Find where the given text appears and provide that cell's center as [x, y] coordinate. 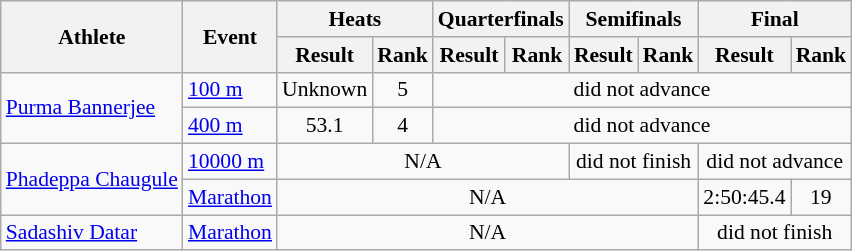
5 [402, 90]
2:50:45.4 [744, 197]
Athlete [92, 36]
400 m [230, 126]
Final [774, 19]
Event [230, 36]
Phadeppa Chaugule [92, 180]
19 [822, 197]
Semifinals [634, 19]
4 [402, 126]
10000 m [230, 162]
53.1 [324, 126]
Unknown [324, 90]
Sadashiv Datar [92, 233]
Purma Bannerjee [92, 108]
Quarterfinals [501, 19]
100 m [230, 90]
Heats [355, 19]
